Determine the [X, Y] coordinate at the center of the cell enclosing the given text.  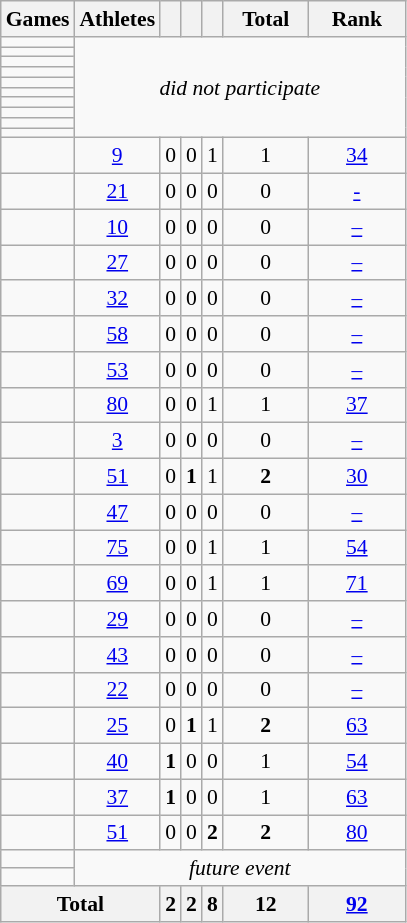
- [358, 192]
future event [240, 869]
9 [117, 156]
34 [358, 156]
30 [358, 477]
58 [117, 334]
75 [117, 548]
71 [358, 584]
12 [266, 904]
27 [117, 263]
did not participate [240, 88]
32 [117, 299]
92 [358, 904]
Rank [358, 19]
69 [117, 584]
Athletes [117, 19]
47 [117, 512]
Games [38, 19]
25 [117, 726]
40 [117, 762]
8 [212, 904]
10 [117, 227]
21 [117, 192]
3 [117, 441]
22 [117, 690]
53 [117, 370]
29 [117, 619]
43 [117, 655]
